Detect which cell encompasses the target text, then output its [X, Y] center coordinate. 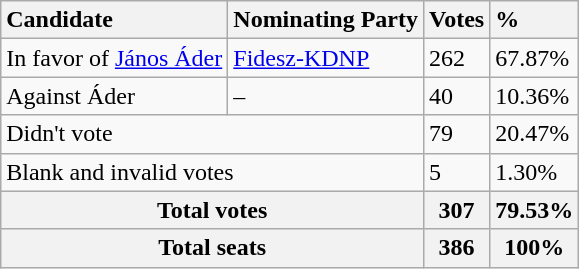
5 [456, 172]
Candidate [114, 20]
Against Áder [114, 96]
Blank and invalid votes [212, 172]
79.53% [534, 210]
1.30% [534, 172]
307 [456, 210]
40 [456, 96]
Didn't vote [212, 134]
– [326, 96]
20.47% [534, 134]
In favor of János Áder [114, 58]
Fidesz-KDNP [326, 58]
Nominating Party [326, 20]
79 [456, 134]
67.87% [534, 58]
Votes [456, 20]
Total seats [212, 248]
10.36% [534, 96]
Total votes [212, 210]
100% [534, 248]
% [534, 20]
386 [456, 248]
262 [456, 58]
